Provide the (X, Y) coordinate of the cell's center where the given text is located.  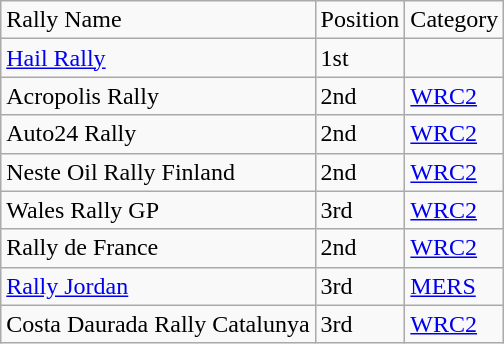
Rally de France (158, 248)
Hail Rally (158, 58)
Neste Oil Rally Finland (158, 172)
Rally Name (158, 20)
MERS (454, 286)
Category (454, 20)
Auto24 Rally (158, 134)
Position (360, 20)
Rally Jordan (158, 286)
Wales Rally GP (158, 210)
Costa Daurada Rally Catalunya (158, 324)
Acropolis Rally (158, 96)
1st (360, 58)
